For the text-containing cell, return its midpoint in [x, y] coordinate format. 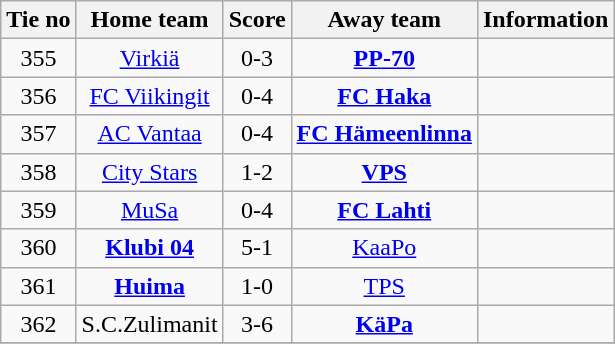
Klubi 04 [150, 248]
MuSa [150, 210]
FC Lahti [384, 210]
Huima [150, 286]
360 [38, 248]
Virkiä [150, 58]
Tie no [38, 20]
Away team [384, 20]
5-1 [257, 248]
Home team [150, 20]
357 [38, 134]
PP-70 [384, 58]
362 [38, 324]
VPS [384, 172]
3-6 [257, 324]
1-2 [257, 172]
KäPa [384, 324]
361 [38, 286]
FC Viikingit [150, 96]
0-3 [257, 58]
S.C.Zulimanit [150, 324]
1-0 [257, 286]
City Stars [150, 172]
AC Vantaa [150, 134]
356 [38, 96]
KaaPo [384, 248]
Information [545, 20]
358 [38, 172]
FC Hämeenlinna [384, 134]
TPS [384, 286]
359 [38, 210]
Score [257, 20]
FC Haka [384, 96]
355 [38, 58]
